Find where the given text appears and provide that cell's center as [x, y] coordinate. 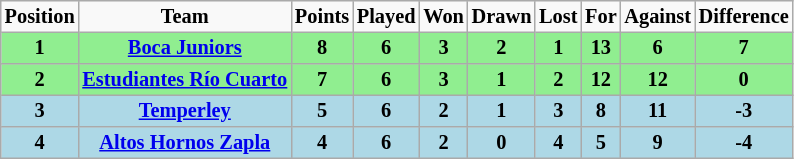
For [600, 17]
Points [322, 17]
Against [657, 17]
-3 [744, 111]
Altos Hornos Zapla [184, 143]
Won [443, 17]
Played [386, 17]
Drawn [502, 17]
Lost [558, 17]
Difference [744, 17]
-4 [744, 143]
Boca Juniors [184, 48]
9 [657, 143]
Position [40, 17]
Estudiantes Río Cuarto [184, 80]
Temperley [184, 111]
11 [657, 111]
13 [600, 48]
Team [184, 17]
